For the text-containing cell, return its midpoint in [X, Y] coordinate format. 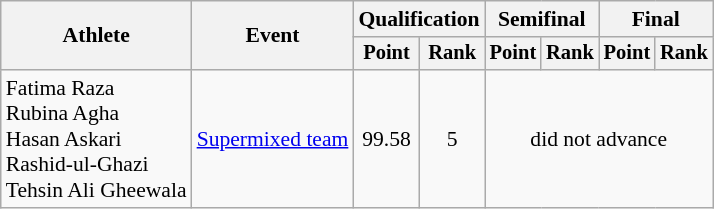
99.58 [386, 139]
Supermixed team [273, 139]
Final [656, 19]
5 [452, 139]
did not advance [599, 139]
Fatima RazaRubina AghaHasan AskariRashid-ul-GhaziTehsin Ali Gheewala [96, 139]
Event [273, 36]
Qualification [418, 19]
Athlete [96, 36]
Semifinal [542, 19]
